Return the (X, Y) coordinate for the center point of the cell that contains the specified text.  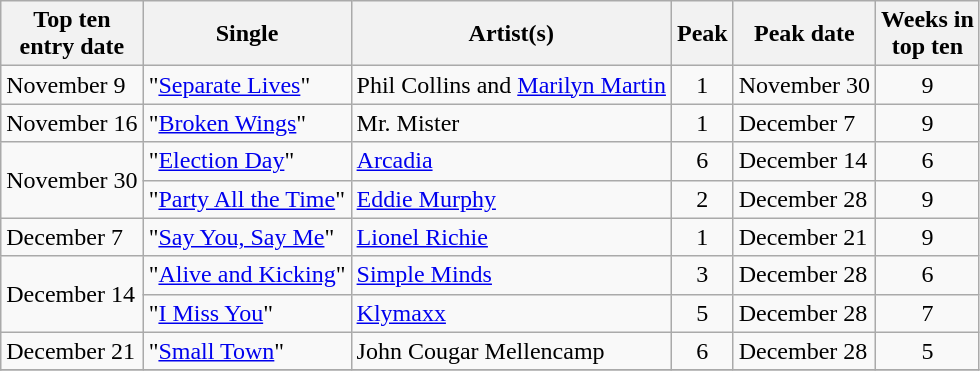
John Cougar Mellencamp (511, 351)
Artist(s) (511, 34)
"Separate Lives" (247, 85)
"Election Day" (247, 161)
Peak (702, 34)
Simple Minds (511, 275)
Klymaxx (511, 313)
November 9 (72, 85)
Arcadia (511, 161)
Eddie Murphy (511, 199)
3 (702, 275)
"I Miss You" (247, 313)
2 (702, 199)
"Small Town" (247, 351)
Weeks intop ten (928, 34)
Phil Collins and Marilyn Martin (511, 85)
Mr. Mister (511, 123)
Peak date (804, 34)
November 16 (72, 123)
"Say You, Say Me" (247, 237)
Lionel Richie (511, 237)
Top tenentry date (72, 34)
"Party All the Time" (247, 199)
7 (928, 313)
"Alive and Kicking" (247, 275)
Single (247, 34)
"Broken Wings" (247, 123)
